From the cell containing the given text, extract its center point as (X, Y) coordinate. 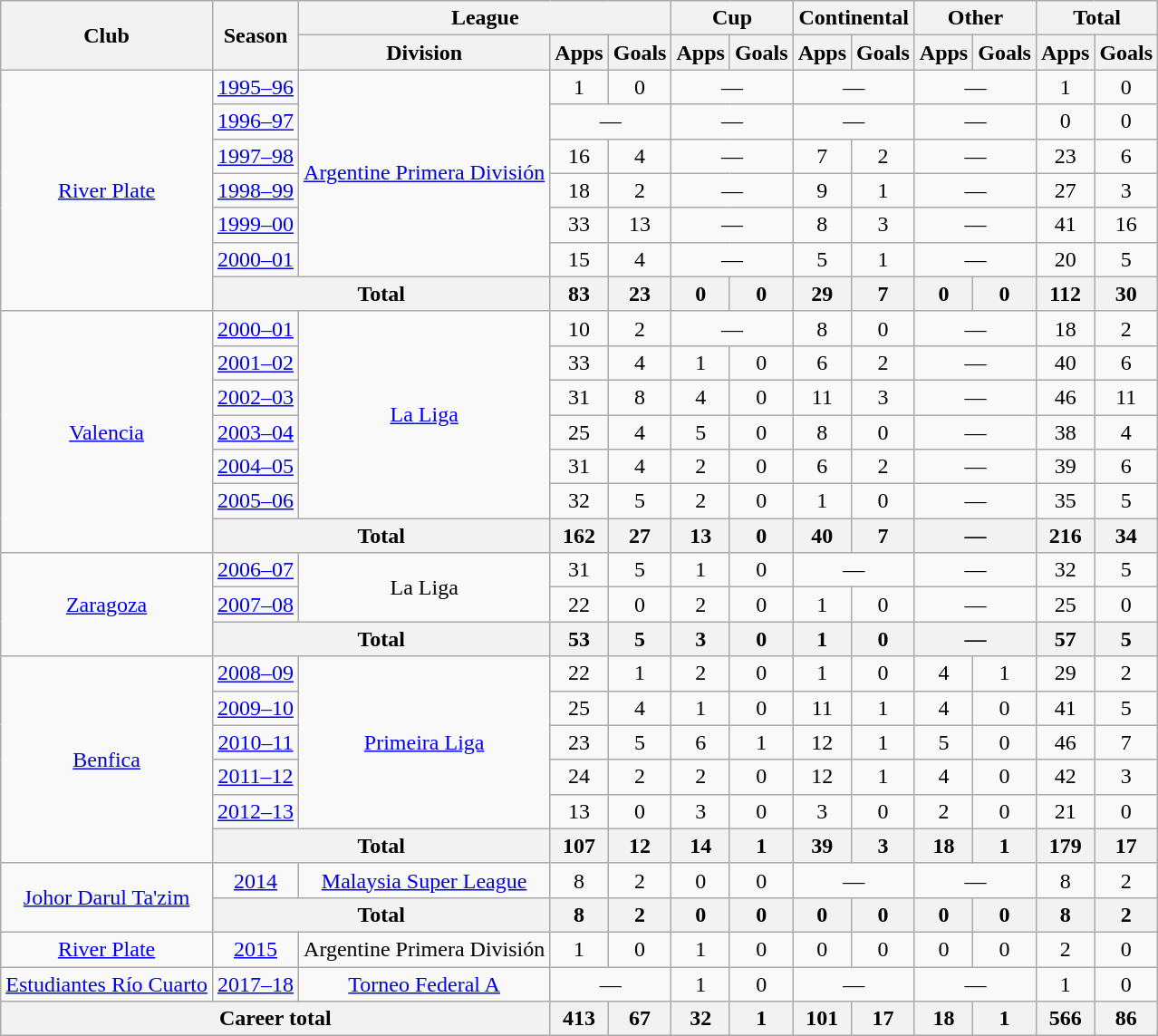
179 (1065, 846)
1999–00 (256, 225)
2011–12 (256, 777)
Torneo Federal A (424, 983)
Estudiantes Río Cuarto (107, 983)
Club (107, 35)
2003–04 (256, 432)
Season (256, 35)
Primeira Liga (424, 742)
15 (579, 259)
Zaragoza (107, 605)
2002–03 (256, 397)
Cup (732, 18)
107 (579, 846)
162 (579, 536)
1995–96 (256, 87)
2009–10 (256, 708)
Career total (275, 1019)
Division (424, 53)
2012–13 (256, 811)
2007–08 (256, 605)
Other (975, 18)
101 (822, 1019)
35 (1065, 501)
2006–07 (256, 570)
20 (1065, 259)
Continental (854, 18)
53 (579, 639)
10 (579, 328)
2004–05 (256, 467)
2008–09 (256, 673)
2005–06 (256, 501)
30 (1126, 294)
38 (1065, 432)
1997–98 (256, 156)
566 (1065, 1019)
67 (640, 1019)
112 (1065, 294)
2017–18 (256, 983)
League (486, 18)
413 (579, 1019)
83 (579, 294)
2001–02 (256, 363)
42 (1065, 777)
21 (1065, 811)
24 (579, 777)
34 (1126, 536)
14 (700, 846)
1996–97 (256, 121)
Valencia (107, 431)
Johor Darul Ta'zim (107, 897)
216 (1065, 536)
Malaysia Super League (424, 880)
1998–99 (256, 190)
86 (1126, 1019)
Benfica (107, 760)
57 (1065, 639)
2010–11 (256, 742)
9 (822, 190)
2014 (256, 880)
2015 (256, 949)
